Capture the cell that displays the provided text and extract its [x, y] central coordinate. 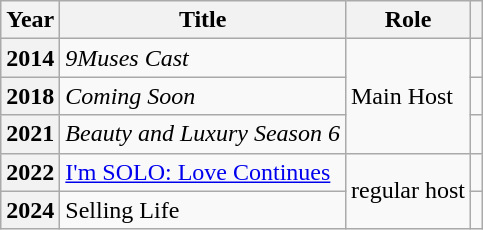
Main Host [408, 96]
Coming Soon [203, 96]
2014 [30, 58]
Beauty and Luxury Season 6 [203, 134]
2024 [30, 210]
I'm SOLO: Love Continues [203, 172]
2022 [30, 172]
2021 [30, 134]
Title [203, 20]
9Muses Cast [203, 58]
Role [408, 20]
Year [30, 20]
Selling Life [203, 210]
2018 [30, 96]
regular host [408, 191]
